Detect which cell encompasses the target text, then output its (X, Y) center coordinate. 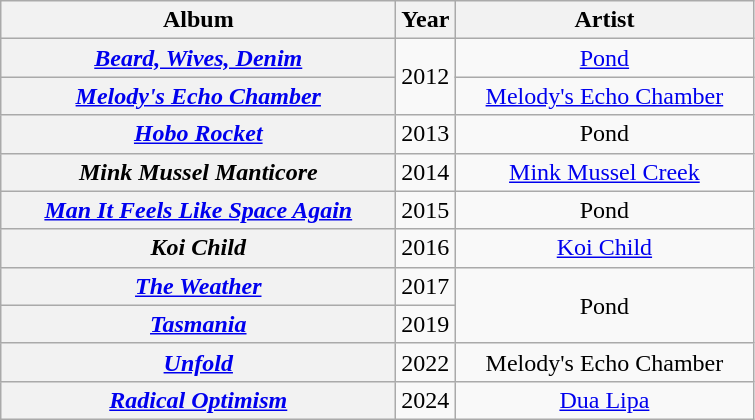
Radical Optimism (198, 400)
Tasmania (198, 324)
Mink Mussel Manticore (198, 172)
2013 (426, 134)
The Weather (198, 286)
Artist (604, 20)
2012 (426, 77)
Man It Feels Like Space Again (198, 210)
Album (198, 20)
2019 (426, 324)
2016 (426, 248)
Dua Lipa (604, 400)
Beard, Wives, Denim (198, 58)
Year (426, 20)
2015 (426, 210)
Unfold (198, 362)
Hobo Rocket (198, 134)
2022 (426, 362)
2017 (426, 286)
Mink Mussel Creek (604, 172)
2014 (426, 172)
2024 (426, 400)
